Return (X, Y) of the center of cell containing provided text 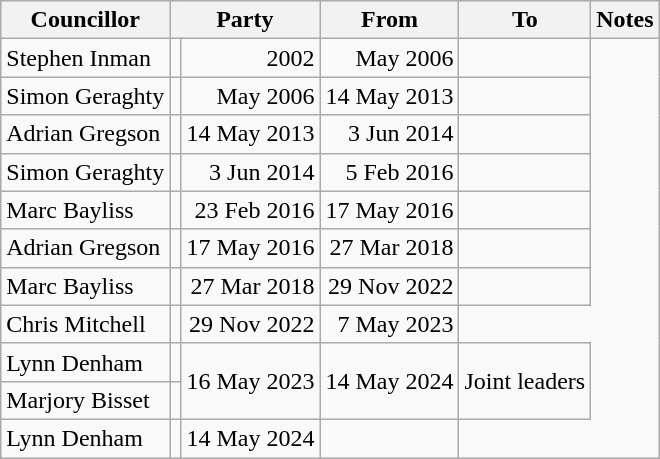
From (390, 20)
7 May 2023 (390, 324)
16 May 2023 (250, 381)
Marjory Bisset (86, 400)
Councillor (86, 20)
Notes (625, 20)
Stephen Inman (86, 58)
Party (245, 20)
2002 (250, 58)
5 Feb 2016 (390, 172)
23 Feb 2016 (250, 210)
To (525, 20)
Joint leaders (525, 381)
Chris Mitchell (86, 324)
